Return (x, y) of the center of cell containing provided text 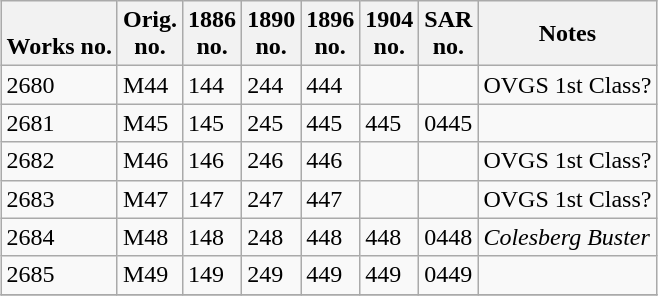
2682 (59, 161)
Orig.no. (150, 34)
SARno. (448, 34)
M45 (150, 123)
0445 (448, 123)
245 (272, 123)
M46 (150, 161)
447 (330, 199)
145 (212, 123)
M49 (150, 275)
2685 (59, 275)
147 (212, 199)
Works no. (59, 34)
0448 (448, 237)
444 (330, 85)
1904no. (390, 34)
1886no. (212, 34)
249 (272, 275)
247 (272, 199)
246 (272, 161)
2680 (59, 85)
0449 (448, 275)
M47 (150, 199)
M48 (150, 237)
446 (330, 161)
146 (212, 161)
2683 (59, 199)
248 (272, 237)
148 (212, 237)
1890no. (272, 34)
Notes (568, 34)
244 (272, 85)
2681 (59, 123)
144 (212, 85)
M44 (150, 85)
2684 (59, 237)
149 (212, 275)
1896no. (330, 34)
Colesberg Buster (568, 237)
